Locate the cell with the specified text and output its [X, Y] center coordinate. 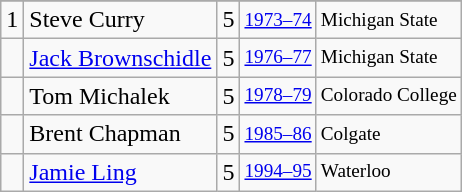
Colorado College [388, 96]
1973–74 [278, 20]
1976–77 [278, 58]
Waterloo [388, 172]
1978–79 [278, 96]
Colgate [388, 134]
1994–95 [278, 172]
Tom Michalek [120, 96]
1985–86 [278, 134]
Jack Brownschidle [120, 58]
Brent Chapman [120, 134]
1 [12, 20]
Jamie Ling [120, 172]
Steve Curry [120, 20]
